Extract the (x, y) coordinate from the center of the cell holding the provided text.  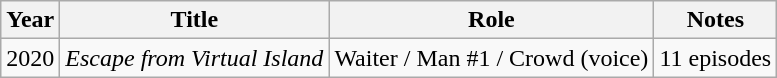
Escape from Virtual Island (194, 58)
Notes (716, 20)
Role (492, 20)
2020 (30, 58)
11 episodes (716, 58)
Year (30, 20)
Title (194, 20)
Waiter / Man #1 / Crowd (voice) (492, 58)
